Find where the given text appears and provide that cell's center as [X, Y] coordinate. 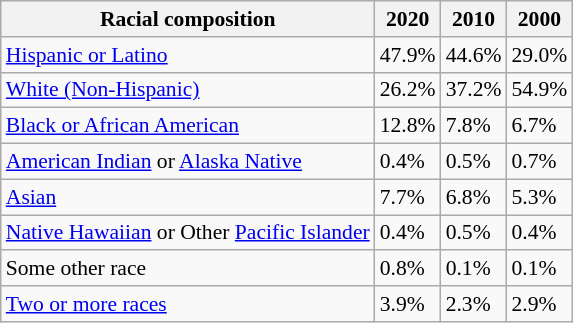
7.8% [474, 126]
54.9% [539, 90]
Some other race [188, 269]
2.9% [539, 304]
0.8% [408, 269]
47.9% [408, 55]
Asian [188, 197]
6.7% [539, 126]
Hispanic or Latino [188, 55]
0.7% [539, 162]
Native Hawaiian or Other Pacific Islander [188, 233]
Black or African American [188, 126]
44.6% [474, 55]
5.3% [539, 197]
29.0% [539, 55]
2.3% [474, 304]
2020 [408, 19]
7.7% [408, 197]
2000 [539, 19]
26.2% [408, 90]
White (Non-Hispanic) [188, 90]
2010 [474, 19]
Two or more races [188, 304]
6.8% [474, 197]
12.8% [408, 126]
3.9% [408, 304]
American Indian or Alaska Native [188, 162]
Racial composition [188, 19]
37.2% [474, 90]
